Locate the cell with the specified text and output its (x, y) center coordinate. 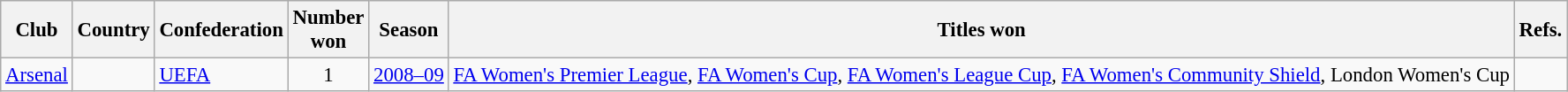
Season (409, 30)
Country (113, 30)
Arsenal (37, 75)
UEFA (221, 75)
Refs. (1540, 30)
FA Women's Premier League, FA Women's Cup, FA Women's League Cup, FA Women's Community Shield, London Women's Cup (982, 75)
2008–09 (409, 75)
Titles won (982, 30)
1 (328, 75)
Numberwon (328, 30)
Confederation (221, 30)
Club (37, 30)
